Detect which cell encompasses the target text, then output its (X, Y) center coordinate. 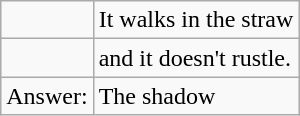
Answer: (47, 96)
and it doesn't rustle. (196, 58)
The shadow (196, 96)
It walks in the straw (196, 20)
